Provide the [x, y] coordinate of the cell's center where the given text is located.  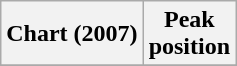
Peakposition [189, 34]
Chart (2007) [72, 34]
